Find where the given text appears and provide that cell's center as (X, Y) coordinate. 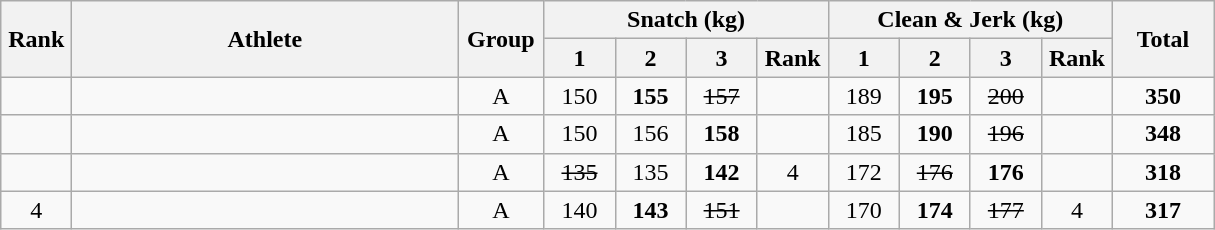
151 (722, 210)
200 (1006, 96)
174 (934, 210)
170 (864, 210)
348 (1162, 134)
140 (580, 210)
189 (864, 96)
190 (934, 134)
158 (722, 134)
318 (1162, 172)
172 (864, 172)
317 (1162, 210)
177 (1006, 210)
Snatch (kg) (686, 20)
Total (1162, 39)
350 (1162, 96)
196 (1006, 134)
142 (722, 172)
156 (650, 134)
Group (501, 39)
Athlete (265, 39)
185 (864, 134)
143 (650, 210)
Clean & Jerk (kg) (970, 20)
195 (934, 96)
157 (722, 96)
155 (650, 96)
